Output the (X, Y) coordinate of the center of the cell containing the given text.  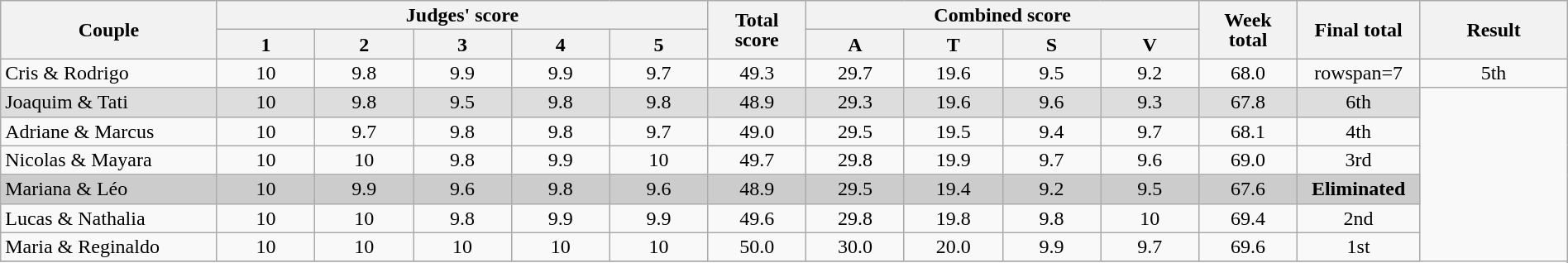
1st (1358, 246)
5th (1494, 73)
19.5 (953, 131)
49.3 (758, 73)
19.8 (953, 218)
Total score (758, 30)
9.3 (1150, 103)
T (953, 45)
S (1052, 45)
Mariana & Léo (109, 189)
V (1150, 45)
20.0 (953, 246)
29.7 (855, 73)
50.0 (758, 246)
Cris & Rodrigo (109, 73)
69.4 (1249, 218)
Nicolas & Mayara (109, 160)
3rd (1358, 160)
Eliminated (1358, 189)
A (855, 45)
68.0 (1249, 73)
30.0 (855, 246)
Joaquim & Tati (109, 103)
67.6 (1249, 189)
1 (266, 45)
rowspan=7 (1358, 73)
67.8 (1249, 103)
49.0 (758, 131)
2nd (1358, 218)
Week total (1249, 30)
19.9 (953, 160)
Combined score (1002, 15)
9.4 (1052, 131)
68.1 (1249, 131)
Lucas & Nathalia (109, 218)
6th (1358, 103)
49.6 (758, 218)
Result (1494, 30)
3 (463, 45)
Adriane & Marcus (109, 131)
19.4 (953, 189)
69.0 (1249, 160)
4 (561, 45)
5 (658, 45)
Maria & Reginaldo (109, 246)
69.6 (1249, 246)
29.3 (855, 103)
Judges' score (462, 15)
49.7 (758, 160)
4th (1358, 131)
2 (364, 45)
Couple (109, 30)
Final total (1358, 30)
